Return [x, y] of the center of cell containing provided text 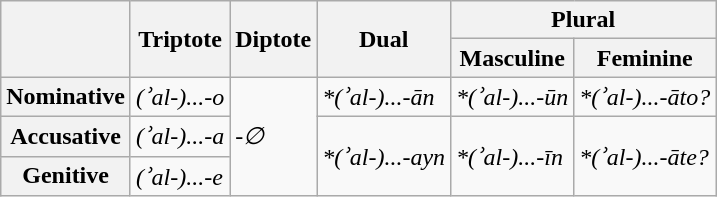
Dual [384, 39]
(ʾal-)...-e [180, 176]
Genitive [66, 176]
Feminine [645, 58]
Plural [584, 20]
*(ʾal-)...-ūn [512, 97]
Accusative [66, 136]
Diptote [274, 39]
Triptote [180, 39]
Nominative [66, 97]
*(ʾal-)...-āte? [645, 156]
Masculine [512, 58]
*(ʾal-)...-īn [512, 156]
*(ʾal-)...-āto? [645, 97]
*(ʾal-)...-ayn [384, 156]
(ʾal-)...-a [180, 136]
*(ʾal-)...-ān [384, 97]
-∅ [274, 136]
(ʾal-)...-o [180, 97]
